Pinpoint the cell where the given text exists, returning its (X, Y) midpoint coordinate. 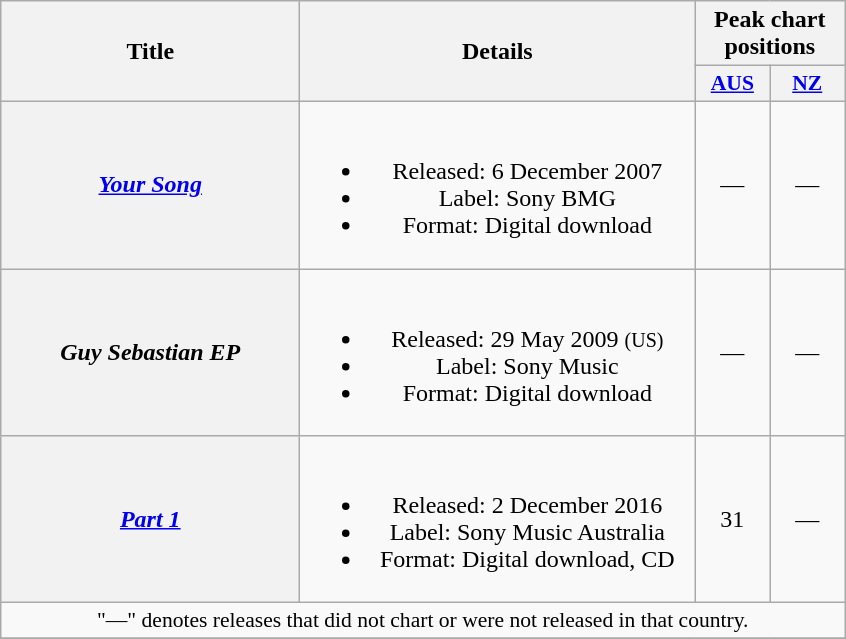
Title (150, 52)
Released: 29 May 2009 (US)Label: Sony MusicFormat: Digital download (498, 352)
NZ (808, 84)
Your Song (150, 184)
"—" denotes releases that did not chart or were not released in that country. (423, 621)
Peak chart positions (770, 34)
Guy Sebastian EP (150, 352)
Released: 2 December 2016Label: Sony Music AustraliaFormat: Digital download, CD (498, 520)
31 (732, 520)
AUS (732, 84)
Part 1 (150, 520)
Details (498, 52)
Released: 6 December 2007Label: Sony BMGFormat: Digital download (498, 184)
